Identify which cell holds the provided text, then report its (X, Y) central coordinate. 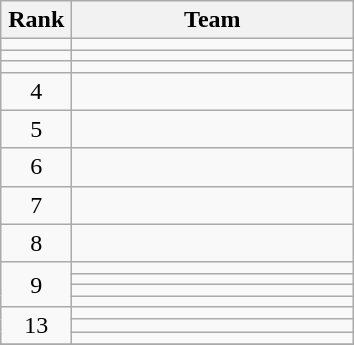
7 (36, 205)
6 (36, 167)
Team (212, 20)
8 (36, 243)
9 (36, 284)
13 (36, 326)
Rank (36, 20)
5 (36, 129)
4 (36, 91)
